Detect which cell encompasses the target text, then output its (x, y) center coordinate. 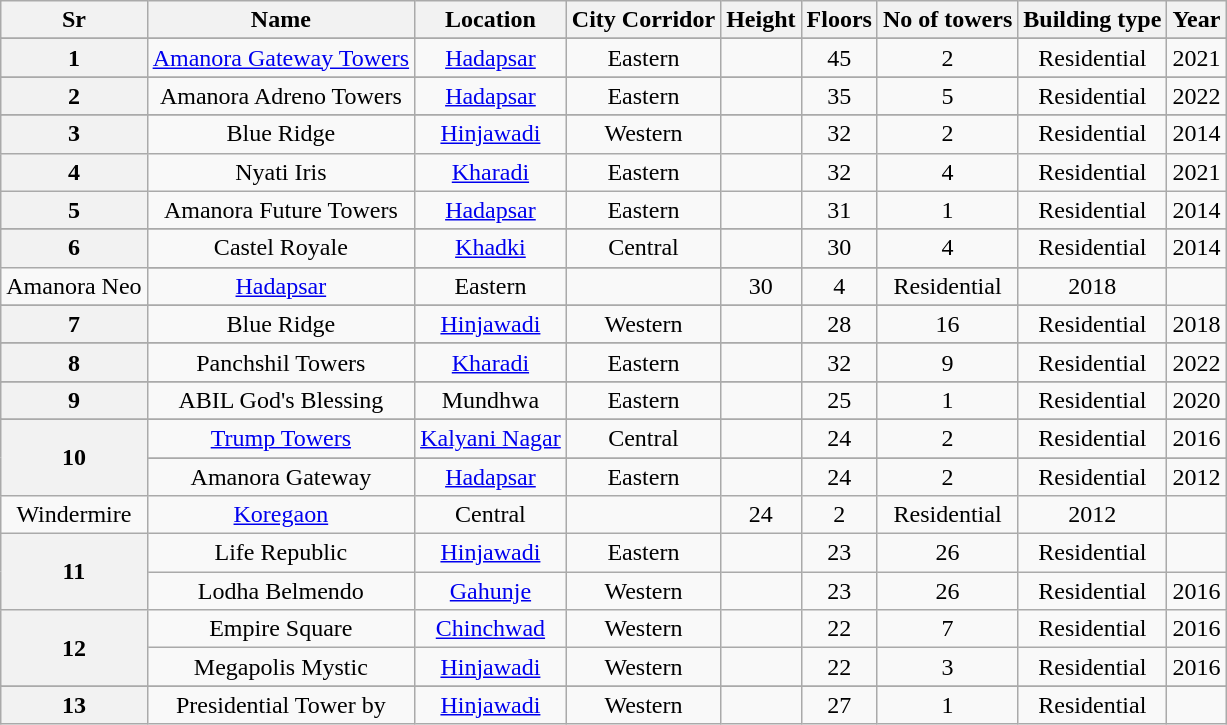
Khadki (491, 248)
13 (74, 705)
45 (839, 58)
Amanora Future Towers (281, 210)
Panchshil Towers (281, 362)
2020 (1196, 400)
6 (74, 248)
Gahunje (491, 591)
Sr (74, 20)
City Corridor (643, 20)
27 (839, 705)
Mundhwa (491, 400)
35 (839, 96)
Building type (1092, 20)
Empire Square (281, 629)
10 (74, 457)
Year (1196, 20)
Koregaon (281, 515)
25 (839, 400)
ABIL God's Blessing (281, 400)
Amanora Adreno Towers (281, 96)
Megapolis Mystic (281, 667)
Trump Towers (281, 438)
Windermire (74, 515)
Chinchwad (491, 629)
8 (74, 362)
31 (839, 210)
Location (491, 20)
Lodha Belmendo (281, 591)
No of towers (947, 20)
16 (947, 324)
Floors (839, 20)
Castel Royale (281, 248)
11 (74, 572)
Amanora Gateway Towers (281, 58)
Nyati Iris (281, 172)
Height (761, 20)
12 (74, 648)
Amanora Gateway (281, 477)
Life Republic (281, 553)
Kalyani Nagar (491, 438)
Name (281, 20)
Presidential Tower by (281, 705)
28 (839, 324)
Amanora Neo (74, 286)
